Determine the [x, y] coordinate at the center of the cell enclosing the given text.  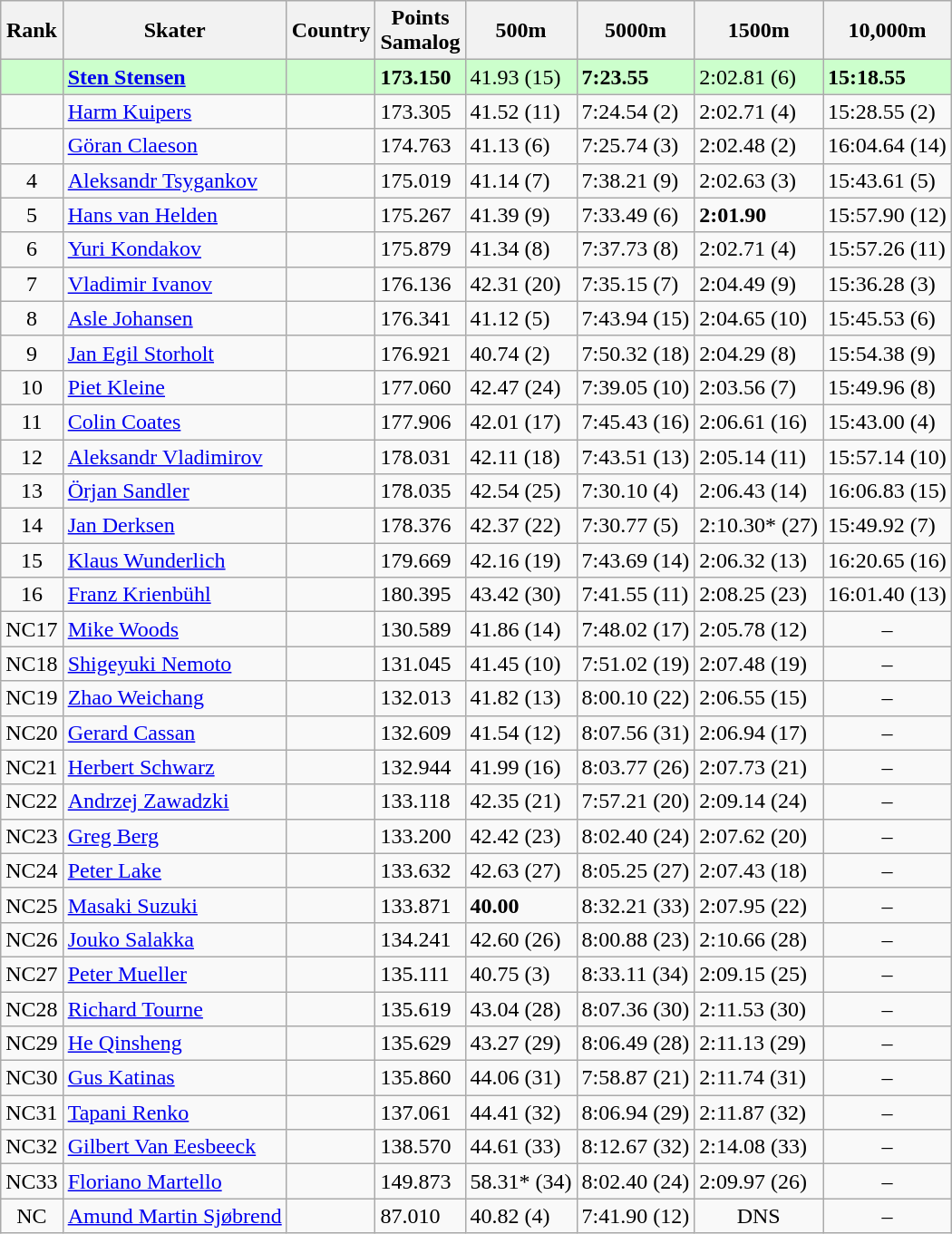
Aleksandr Tsygankov [174, 180]
2:05.14 (11) [759, 456]
10 [32, 387]
2:04.29 (8) [759, 353]
2:02.63 (3) [759, 180]
7:57.21 (20) [636, 802]
176.136 [421, 284]
Örjan Sandler [174, 491]
NC23 [32, 836]
Asle Johansen [174, 318]
7:45.43 (16) [636, 422]
500m [520, 31]
Sten Stensen [174, 77]
8:07.56 (31) [636, 733]
NC25 [32, 905]
14 [32, 526]
2:04.49 (9) [759, 284]
13 [32, 491]
NC31 [32, 1113]
2:09.15 (25) [759, 974]
Rank [32, 31]
7:50.32 (18) [636, 353]
131.045 [421, 664]
15:54.38 (9) [888, 353]
15:18.55 [888, 77]
Shigeyuki Nemoto [174, 664]
15:36.28 (3) [888, 284]
149.873 [421, 1181]
42.31 (20) [520, 284]
8:07.36 (30) [636, 1009]
7:41.55 (11) [636, 595]
NC22 [32, 802]
NC26 [32, 939]
179.669 [421, 560]
NC21 [32, 767]
11 [32, 422]
41.39 (9) [520, 215]
Zhao Weichang [174, 698]
176.921 [421, 353]
7:25.74 (3) [636, 146]
9 [32, 353]
8:33.11 (34) [636, 974]
NC [32, 1216]
Tapani Renko [174, 1113]
7:58.87 (21) [636, 1078]
NC33 [32, 1181]
41.86 (14) [520, 629]
174.763 [421, 146]
2:10.30* (27) [759, 526]
41.14 (7) [520, 180]
42.63 (27) [520, 870]
41.54 (12) [520, 733]
15 [32, 560]
8:00.88 (23) [636, 939]
Peter Lake [174, 870]
2:11.74 (31) [759, 1078]
8:12.67 (32) [636, 1147]
15:43.00 (4) [888, 422]
7 [32, 284]
Country [331, 31]
Yuri Kondakov [174, 249]
Greg Berg [174, 836]
16:06.83 (15) [888, 491]
2:02.81 (6) [759, 77]
15:49.92 (7) [888, 526]
2:05.78 (12) [759, 629]
2:11.53 (30) [759, 1009]
12 [32, 456]
133.871 [421, 905]
Andrzej Zawadzki [174, 802]
132.013 [421, 698]
2:02.48 (2) [759, 146]
6 [32, 249]
180.395 [421, 595]
Amund Martin Sjøbrend [174, 1216]
Jan Derksen [174, 526]
7:38.21 (9) [636, 180]
NC24 [32, 870]
Herbert Schwarz [174, 767]
Gerard Cassan [174, 733]
Jan Egil Storholt [174, 353]
42.47 (24) [520, 387]
Points Samalog [421, 31]
41.13 (6) [520, 146]
2:11.13 (29) [759, 1044]
4 [32, 180]
43.27 (29) [520, 1044]
Hans van Helden [174, 215]
NC28 [32, 1009]
Colin Coates [174, 422]
87.010 [421, 1216]
NC17 [32, 629]
41.52 (11) [520, 112]
41.34 (8) [520, 249]
42.54 (25) [520, 491]
2:07.73 (21) [759, 767]
2:14.08 (33) [759, 1147]
41.45 (10) [520, 664]
2:07.43 (18) [759, 870]
177.060 [421, 387]
135.111 [421, 974]
177.906 [421, 422]
132.609 [421, 733]
43.04 (28) [520, 1009]
135.619 [421, 1009]
7:23.55 [636, 77]
133.200 [421, 836]
130.589 [421, 629]
2:09.14 (24) [759, 802]
58.31* (34) [520, 1181]
178.031 [421, 456]
135.860 [421, 1078]
7:30.10 (4) [636, 491]
7:43.51 (13) [636, 456]
Richard Tourne [174, 1009]
Gus Katinas [174, 1078]
Jouko Salakka [174, 939]
Skater [174, 31]
176.341 [421, 318]
5 [32, 215]
7:48.02 (17) [636, 629]
2:07.62 (20) [759, 836]
NC29 [32, 1044]
40.82 (4) [520, 1216]
Masaki Suzuki [174, 905]
42.37 (22) [520, 526]
1500m [759, 31]
173.305 [421, 112]
2:07.95 (22) [759, 905]
NC18 [32, 664]
2:08.25 (23) [759, 595]
2:06.61 (16) [759, 422]
15:28.55 (2) [888, 112]
8 [32, 318]
8:32.21 (33) [636, 905]
15:57.14 (10) [888, 456]
Gilbert Van Eesbeeck [174, 1147]
16:04.64 (14) [888, 146]
15:49.96 (8) [888, 387]
8:06.94 (29) [636, 1113]
2:06.94 (17) [759, 733]
8:06.49 (28) [636, 1044]
44.61 (33) [520, 1147]
15:57.90 (12) [888, 215]
175.019 [421, 180]
42.60 (26) [520, 939]
7:43.69 (14) [636, 560]
43.42 (30) [520, 595]
133.632 [421, 870]
Franz Krienbühl [174, 595]
15:43.61 (5) [888, 180]
40.74 (2) [520, 353]
178.376 [421, 526]
2:10.66 (28) [759, 939]
40.75 (3) [520, 974]
2:06.32 (13) [759, 560]
7:30.77 (5) [636, 526]
42.16 (19) [520, 560]
2:03.56 (7) [759, 387]
42.11 (18) [520, 456]
16 [32, 595]
178.035 [421, 491]
41.12 (5) [520, 318]
15:45.53 (6) [888, 318]
NC32 [32, 1147]
5000m [636, 31]
7:37.73 (8) [636, 249]
10,000m [888, 31]
2:07.48 (19) [759, 664]
Mike Woods [174, 629]
135.629 [421, 1044]
7:51.02 (19) [636, 664]
7:39.05 (10) [636, 387]
Aleksandr Vladimirov [174, 456]
Floriano Martello [174, 1181]
173.150 [421, 77]
7:43.94 (15) [636, 318]
8:00.10 (22) [636, 698]
44.06 (31) [520, 1078]
175.879 [421, 249]
42.01 (17) [520, 422]
44.41 (32) [520, 1113]
2:04.65 (10) [759, 318]
137.061 [421, 1113]
NC30 [32, 1078]
134.241 [421, 939]
NC27 [32, 974]
175.267 [421, 215]
41.99 (16) [520, 767]
7:41.90 (12) [636, 1216]
He Qinsheng [174, 1044]
40.00 [520, 905]
7:35.15 (7) [636, 284]
133.118 [421, 802]
2:09.97 (26) [759, 1181]
42.42 (23) [520, 836]
15:57.26 (11) [888, 249]
Harm Kuipers [174, 112]
41.82 (13) [520, 698]
2:11.87 (32) [759, 1113]
42.35 (21) [520, 802]
2:01.90 [759, 215]
16:01.40 (13) [888, 595]
8:03.77 (26) [636, 767]
Göran Claeson [174, 146]
41.93 (15) [520, 77]
NC19 [32, 698]
DNS [759, 1216]
Peter Mueller [174, 974]
8:05.25 (27) [636, 870]
2:06.43 (14) [759, 491]
138.570 [421, 1147]
2:06.55 (15) [759, 698]
7:24.54 (2) [636, 112]
Klaus Wunderlich [174, 560]
7:33.49 (6) [636, 215]
Piet Kleine [174, 387]
132.944 [421, 767]
Vladimir Ivanov [174, 284]
NC20 [32, 733]
16:20.65 (16) [888, 560]
